Search for the cell housing the specified text and yield its (x, y) center coordinate. 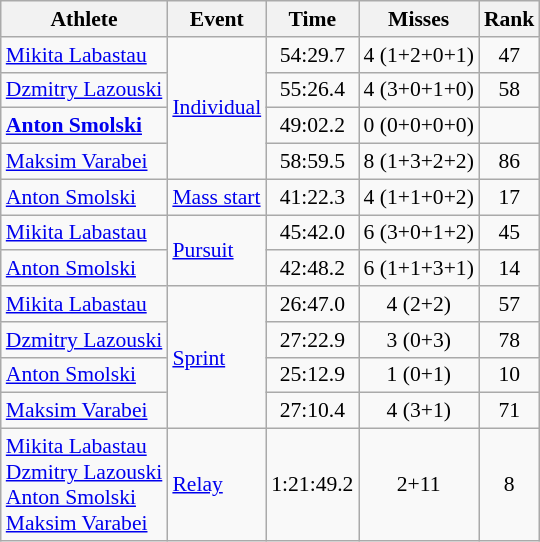
27:10.4 (312, 411)
25:12.9 (312, 375)
49:02.2 (312, 126)
4 (1+1+0+2) (418, 197)
Misses (418, 19)
0 (0+0+0+0) (418, 126)
4 (3+1) (418, 411)
Event (216, 19)
17 (510, 197)
4 (3+0+1+0) (418, 90)
Pursuit (216, 250)
58 (510, 90)
3 (0+3) (418, 340)
Individual (216, 108)
8 (1+3+2+2) (418, 162)
57 (510, 304)
45:42.0 (312, 233)
47 (510, 55)
Mikita LabastauDzmitry LazouskiAnton SmolskiMaksim Varabei (84, 485)
45 (510, 233)
2+11 (418, 485)
78 (510, 340)
86 (510, 162)
55:26.4 (312, 90)
Rank (510, 19)
4 (2+2) (418, 304)
6 (3+0+1+2) (418, 233)
Time (312, 19)
4 (1+2+0+1) (418, 55)
41:22.3 (312, 197)
27:22.9 (312, 340)
Relay (216, 485)
14 (510, 269)
Mass start (216, 197)
42:48.2 (312, 269)
54:29.7 (312, 55)
1:21:49.2 (312, 485)
Sprint (216, 357)
58:59.5 (312, 162)
26:47.0 (312, 304)
10 (510, 375)
1 (0+1) (418, 375)
Athlete (84, 19)
71 (510, 411)
8 (510, 485)
6 (1+1+3+1) (418, 269)
